Extract the (X, Y) coordinate from the center of the cell holding the provided text.  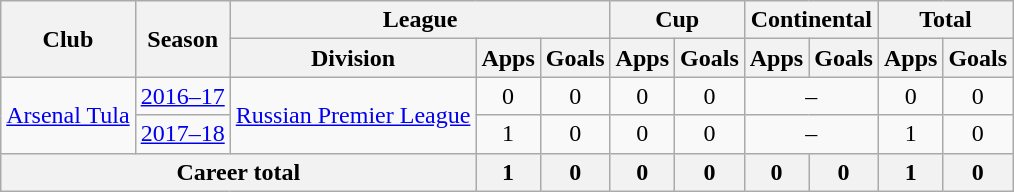
Club (68, 39)
Season (182, 39)
2016–17 (182, 96)
Cup (677, 20)
Arsenal Tula (68, 115)
Russian Premier League (353, 115)
Career total (238, 172)
Continental (811, 20)
Division (353, 58)
Total (945, 20)
2017–18 (182, 134)
League (420, 20)
